Pinpoint the cell where the given text exists, returning its (X, Y) midpoint coordinate. 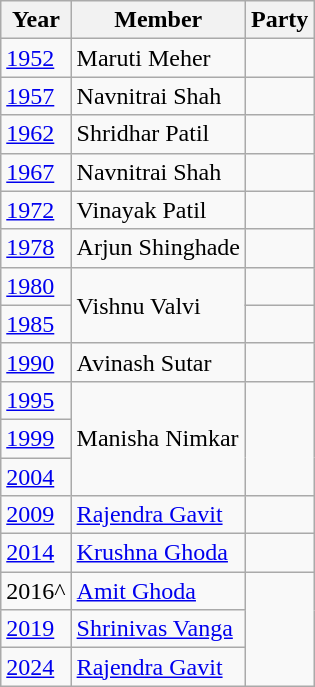
Arjun Shinghade (158, 248)
1957 (36, 96)
Member (158, 20)
Amit Ghoda (158, 591)
Avinash Sutar (158, 362)
2004 (36, 477)
1952 (36, 58)
Manisha Nimkar (158, 438)
1978 (36, 248)
2019 (36, 629)
1980 (36, 286)
1999 (36, 438)
Shrinivas Vanga (158, 629)
2014 (36, 553)
Vishnu Valvi (158, 305)
1967 (36, 172)
Vinayak Patil (158, 210)
Maruti Meher (158, 58)
Krushna Ghoda (158, 553)
2024 (36, 667)
Party (279, 20)
1962 (36, 134)
Shridhar Patil (158, 134)
2009 (36, 515)
2016^ (36, 591)
Year (36, 20)
1985 (36, 324)
1995 (36, 400)
1990 (36, 362)
1972 (36, 210)
